Output the (x, y) coordinate of the center of the cell containing the given text.  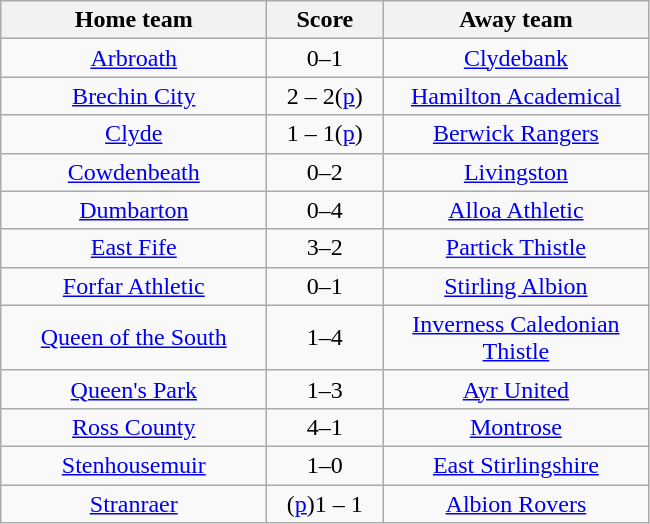
Livingston (516, 172)
Stirling Albion (516, 286)
Queen of the South (134, 338)
Hamilton Academical (516, 96)
Stranraer (134, 503)
Alloa Athletic (516, 210)
Score (325, 20)
Inverness Caledonian Thistle (516, 338)
East Fife (134, 248)
Arbroath (134, 58)
Ayr United (516, 389)
Queen's Park (134, 389)
Stenhousemuir (134, 465)
Clyde (134, 134)
Berwick Rangers (516, 134)
Home team (134, 20)
Cowdenbeath (134, 172)
Montrose (516, 427)
1–0 (325, 465)
1–3 (325, 389)
Dumbarton (134, 210)
1–4 (325, 338)
Clydebank (516, 58)
(p)1 – 1 (325, 503)
4–1 (325, 427)
0–2 (325, 172)
1 – 1(p) (325, 134)
Brechin City (134, 96)
Ross County (134, 427)
3–2 (325, 248)
Forfar Athletic (134, 286)
Away team (516, 20)
Albion Rovers (516, 503)
2 – 2(p) (325, 96)
East Stirlingshire (516, 465)
Partick Thistle (516, 248)
0–4 (325, 210)
